Provide the [X, Y] coordinate of the cell's center where the given text is located.  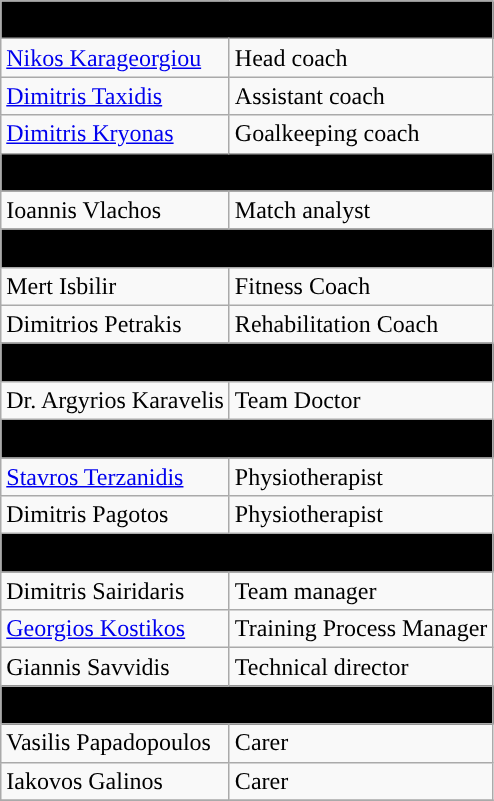
Dimitris Kryonas [116, 134]
Assistant coach [360, 96]
Stavros Terzanidis [116, 477]
Georgios Kostikos [116, 629]
Fitness Coach [360, 286]
Match analyst [360, 210]
Medical department [247, 362]
Technical director [360, 667]
Team Doctor [360, 400]
Nikos Karageorgiou [116, 58]
Team manager [360, 591]
Mert Isbilir [116, 286]
Dimitris Pagotos [116, 515]
Training Process Manager [360, 629]
Vasilis Papadopoulos [116, 743]
Goalkeeping coach [360, 134]
Rehabilitation Coach [360, 324]
Dr. Argyrios Karavelis [116, 400]
Coaching staff [247, 20]
Analysis department [247, 172]
Dimitris Sairidaris [116, 591]
Fitness coaches [247, 248]
Dimitris Taxidis [116, 96]
Iakovos Galinos [116, 781]
Giannis Savvidis [116, 667]
Dimitrios Petrakis [116, 324]
Ioannis Vlachos [116, 210]
Head coach [360, 58]
Sport management [247, 553]
